Scan for the cell matching the given text and deliver its [X, Y] coordinate at center. 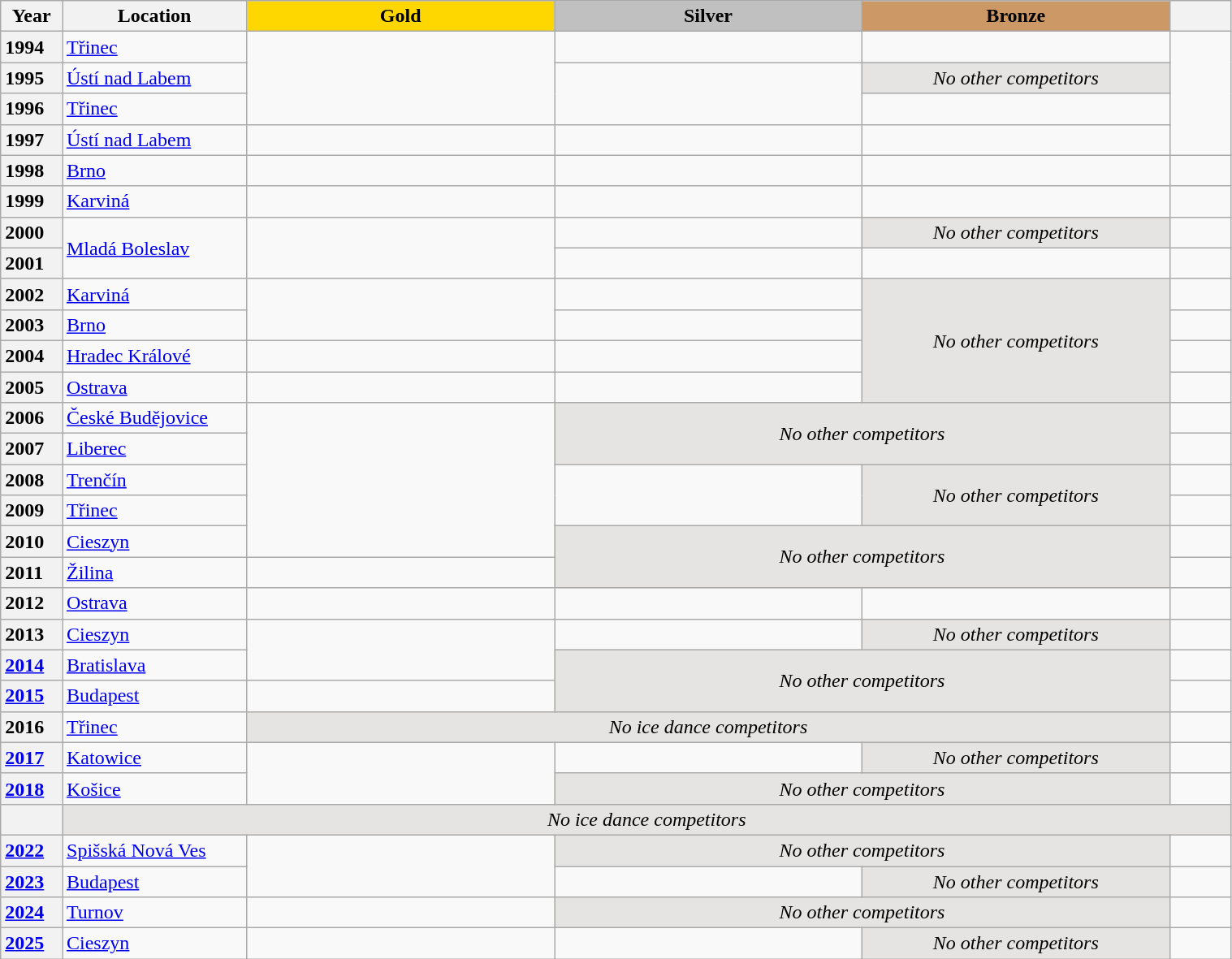
1998 [32, 171]
2006 [32, 418]
2003 [32, 325]
2000 [32, 232]
2017 [32, 758]
Katowice [154, 758]
2024 [32, 913]
Gold [401, 16]
1994 [32, 47]
1995 [32, 78]
Hradec Králové [154, 356]
Spišská Nová Ves [154, 850]
Žilina [154, 572]
2018 [32, 788]
2001 [32, 263]
1997 [32, 140]
Mladá Boleslav [154, 248]
2005 [32, 387]
2011 [32, 572]
Košice [154, 788]
2009 [32, 511]
2007 [32, 449]
Trenčín [154, 480]
2012 [32, 603]
Turnov [154, 913]
České Budějovice [154, 418]
2016 [32, 727]
Silver [708, 16]
Bratislava [154, 665]
2015 [32, 696]
2023 [32, 881]
2014 [32, 665]
1996 [32, 109]
2002 [32, 294]
2008 [32, 480]
2022 [32, 850]
Liberec [154, 449]
Bronze [1015, 16]
2004 [32, 356]
1999 [32, 201]
2013 [32, 634]
Year [32, 16]
2010 [32, 542]
2025 [32, 944]
Location [154, 16]
